Pinpoint the cell where the given text exists, returning its (x, y) midpoint coordinate. 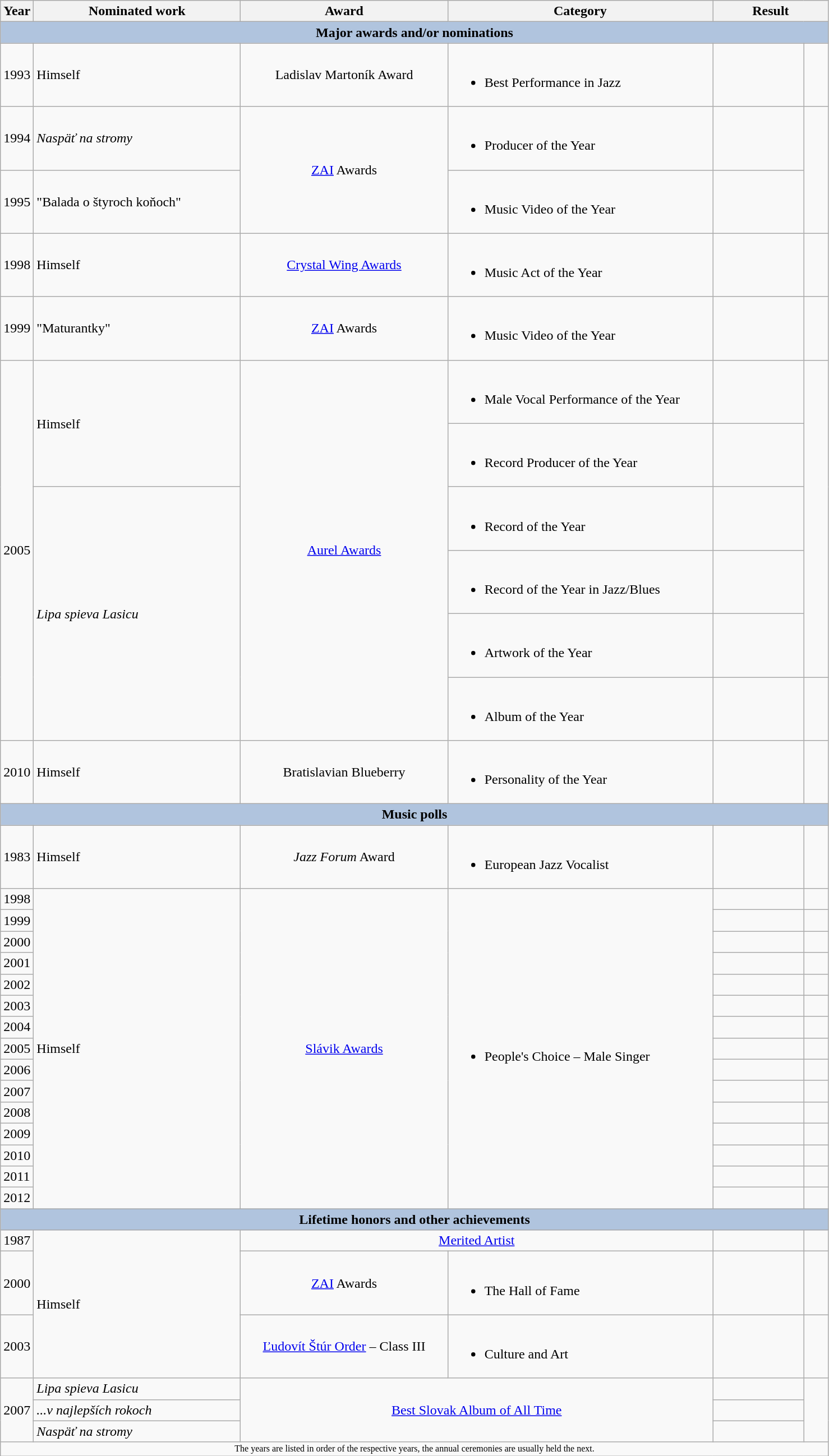
1994 (17, 138)
Bratislavian Blueberry (344, 773)
Album of the Year (580, 709)
Category (580, 11)
2001 (17, 963)
"Maturantky" (137, 329)
Ľudovít Štúr Order – Class III (344, 1347)
Record Producer of the Year (580, 455)
Result (771, 11)
Male Vocal Performance of the Year (580, 391)
Personality of the Year (580, 773)
Best Performance in Jazz (580, 75)
European Jazz Vocalist (580, 857)
Culture and Art (580, 1347)
2002 (17, 984)
Record of the Year (580, 518)
The Hall of Fame (580, 1283)
Jazz Forum Award (344, 857)
2006 (17, 1070)
1983 (17, 857)
Ladislav Martoník Award (344, 75)
Record of the Year in Jazz/Blues (580, 582)
2004 (17, 1027)
1987 (17, 1241)
The years are listed in order of the respective years, the annual ceremonies are usually held the next. (415, 1449)
Music Act of the Year (580, 265)
"Balada o štyroch koňoch" (137, 202)
1995 (17, 202)
2009 (17, 1134)
Award (344, 11)
Producer of the Year (580, 138)
Slávik Awards (344, 1048)
Merited Artist (477, 1241)
Lifetime honors and other achievements (415, 1219)
...v najlepších rokoch (137, 1410)
Artwork of the Year (580, 645)
People's Choice – Male Singer (580, 1048)
2012 (17, 1198)
Best Slovak Album of All Time (477, 1410)
2008 (17, 1112)
Nominated work (137, 11)
Music polls (415, 815)
Aurel Awards (344, 550)
Major awards and/or nominations (415, 33)
1993 (17, 75)
Crystal Wing Awards (344, 265)
2011 (17, 1177)
Year (17, 11)
